Output the (x, y) coordinate of the center of the cell containing the given text.  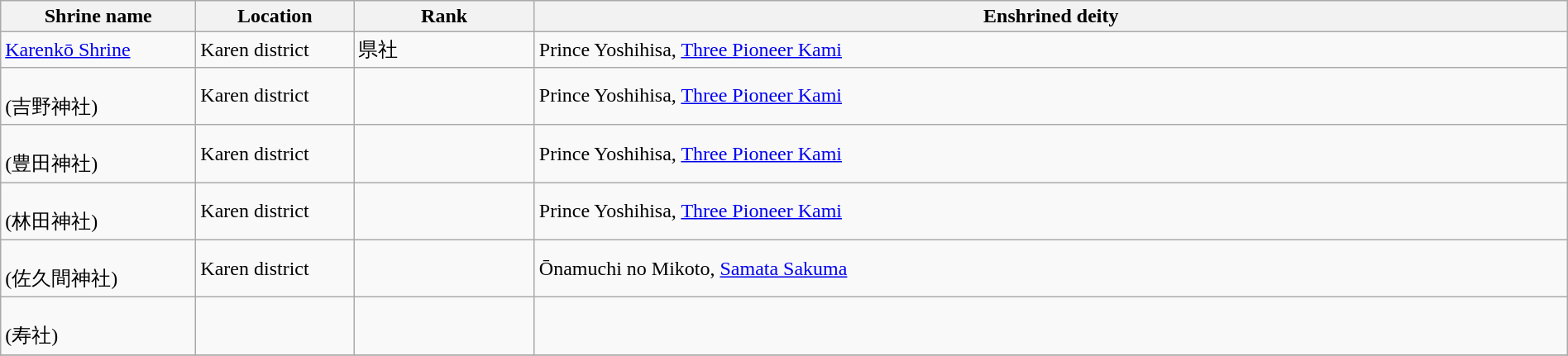
Ōnamuchi no Mikoto, Samata Sakuma (1050, 268)
(吉野神社) (98, 96)
Location (275, 17)
Shrine name (98, 17)
県社 (444, 50)
(佐久間神社) (98, 268)
(豊田神社) (98, 154)
Enshrined deity (1050, 17)
(寿社) (98, 326)
Karenkō Shrine (98, 50)
Rank (444, 17)
(林田神社) (98, 211)
